Output the [x, y] coordinate of the center of the cell containing the given text.  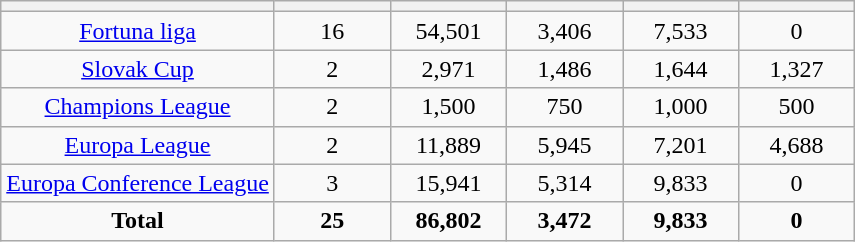
3,406 [564, 31]
Total [138, 221]
11,889 [448, 145]
750 [564, 107]
1,644 [681, 69]
5,314 [564, 183]
7,533 [681, 31]
3 [332, 183]
1,000 [681, 107]
16 [332, 31]
7,201 [681, 145]
25 [332, 221]
1,327 [797, 69]
1,500 [448, 107]
Europa Conference League [138, 183]
Champions League [138, 107]
54,501 [448, 31]
4,688 [797, 145]
15,941 [448, 183]
86,802 [448, 221]
5,945 [564, 145]
3,472 [564, 221]
1,486 [564, 69]
Fortuna liga [138, 31]
Slovak Cup [138, 69]
500 [797, 107]
Europa League [138, 145]
2,971 [448, 69]
